Determine the (x, y) coordinate at the center of the cell enclosing the given text.  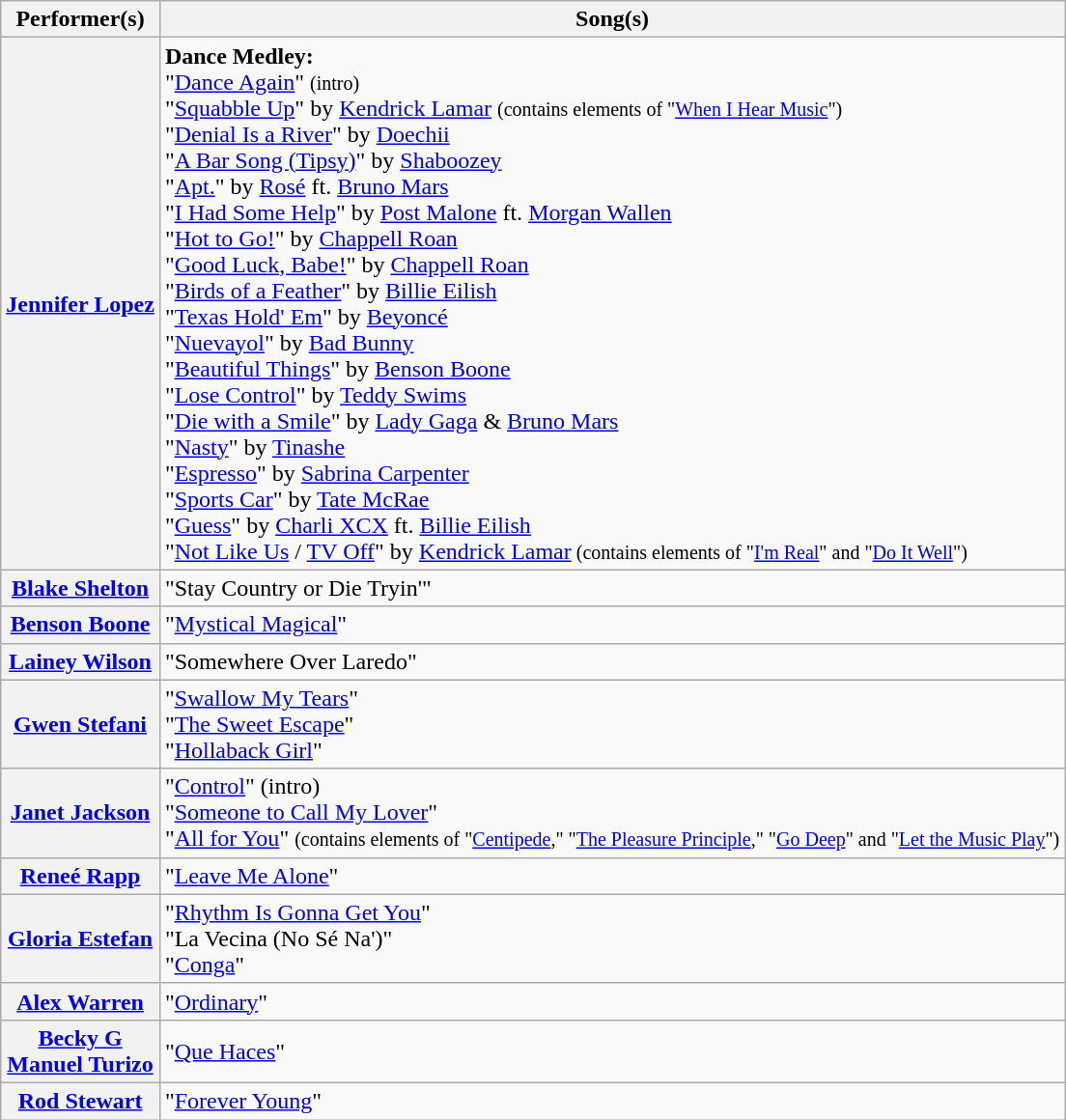
Becky GManuel Turizo (81, 1050)
Janet Jackson (81, 813)
Gloria Estefan (81, 938)
"Somewhere Over Laredo" (612, 661)
Song(s) (612, 19)
"Stay Country or Die Tryin'" (612, 588)
"Swallow My Tears""The Sweet Escape""Hollaback Girl" (612, 724)
Benson Boone (81, 625)
"Forever Young" (612, 1101)
Jennifer Lopez (81, 303)
Rod Stewart (81, 1101)
Alex Warren (81, 1001)
Blake Shelton (81, 588)
"Que Haces" (612, 1050)
Gwen Stefani (81, 724)
"Mystical Magical" (612, 625)
Lainey Wilson (81, 661)
"Ordinary" (612, 1001)
"Rhythm Is Gonna Get You""La Vecina (No Sé Na')""Conga" (612, 938)
Reneé Rapp (81, 876)
"Leave Me Alone" (612, 876)
Performer(s) (81, 19)
